Identify which cell holds the provided text, then report its [x, y] central coordinate. 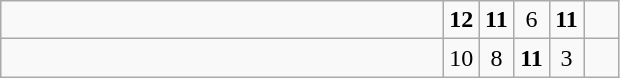
8 [496, 58]
12 [462, 20]
6 [532, 20]
3 [566, 58]
10 [462, 58]
